Search for the cell housing the specified text and yield its (x, y) center coordinate. 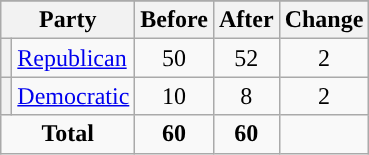
52 (246, 58)
Party (68, 20)
Before (174, 20)
8 (246, 96)
10 (174, 96)
Change (324, 20)
After (246, 20)
50 (174, 58)
Democratic (74, 96)
Republican (74, 58)
Total (68, 134)
